From the cell containing the given text, extract its center point as (x, y) coordinate. 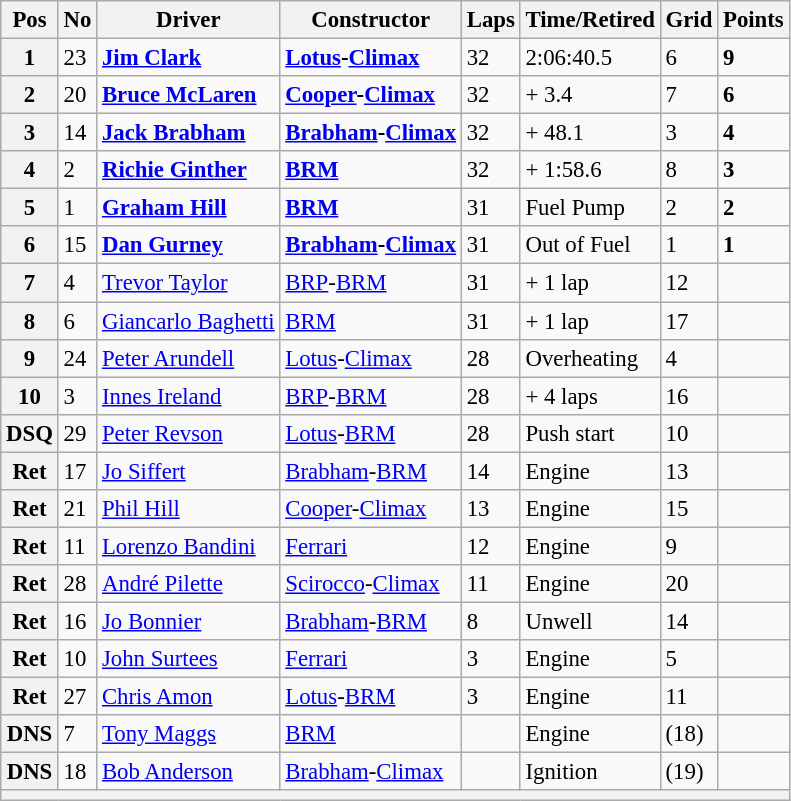
Jim Clark (188, 58)
Trevor Taylor (188, 283)
Graham Hill (188, 208)
Lorenzo Bandini (188, 546)
Grid (688, 20)
DSQ (30, 433)
Points (754, 20)
Constructor (370, 20)
+ 48.1 (590, 133)
21 (77, 509)
Laps (490, 20)
Driver (188, 20)
Chris Amon (188, 697)
Fuel Pump (590, 208)
Peter Revson (188, 433)
29 (77, 433)
(19) (688, 772)
+ 1:58.6 (590, 170)
27 (77, 697)
Jack Brabham (188, 133)
Out of Fuel (590, 245)
(18) (688, 734)
23 (77, 58)
+ 4 laps (590, 396)
24 (77, 358)
Giancarlo Baghetti (188, 321)
Jo Siffert (188, 471)
Scirocco-Climax (370, 584)
Bruce McLaren (188, 95)
Push start (590, 433)
Phil Hill (188, 509)
John Surtees (188, 659)
Unwell (590, 621)
2:06:40.5 (590, 58)
André Pilette (188, 584)
Time/Retired (590, 20)
Jo Bonnier (188, 621)
Bob Anderson (188, 772)
Peter Arundell (188, 358)
Pos (30, 20)
No (77, 20)
+ 3.4 (590, 95)
Richie Ginther (188, 170)
Dan Gurney (188, 245)
Tony Maggs (188, 734)
Ignition (590, 772)
Innes Ireland (188, 396)
Overheating (590, 358)
18 (77, 772)
